Locate the cell with the specified text and output its [X, Y] center coordinate. 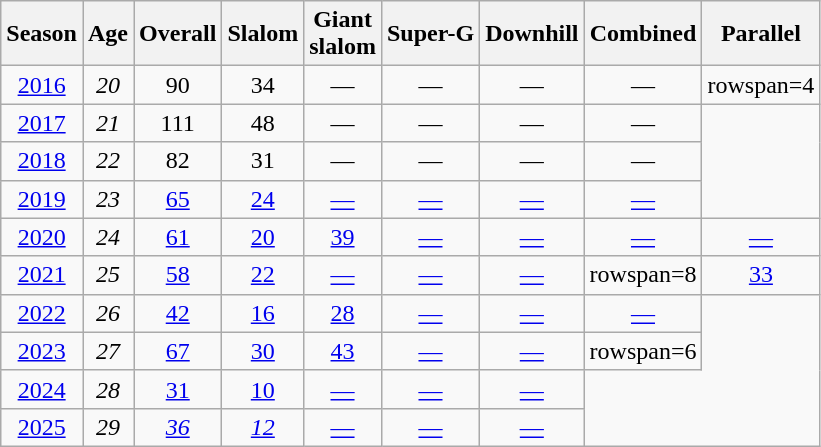
36 [178, 427]
2017 [42, 123]
111 [178, 123]
2020 [42, 237]
10 [263, 389]
23 [108, 199]
67 [178, 351]
Downhill [532, 34]
34 [263, 85]
43 [343, 351]
Age [108, 34]
2024 [42, 389]
2025 [42, 427]
33 [761, 275]
Giantslalom [343, 34]
rowspan=4 [761, 85]
2016 [42, 85]
21 [108, 123]
26 [108, 313]
Season [42, 34]
82 [178, 161]
rowspan=8 [643, 275]
Parallel [761, 34]
Overall [178, 34]
Slalom [263, 34]
2021 [42, 275]
2022 [42, 313]
48 [263, 123]
rowspan=6 [643, 351]
2023 [42, 351]
42 [178, 313]
58 [178, 275]
90 [178, 85]
2019 [42, 199]
30 [263, 351]
12 [263, 427]
25 [108, 275]
39 [343, 237]
27 [108, 351]
Combined [643, 34]
Super-G [430, 34]
65 [178, 199]
2018 [42, 161]
61 [178, 237]
29 [108, 427]
16 [263, 313]
